Determine the (X, Y) coordinate at the center of the cell enclosing the given text.  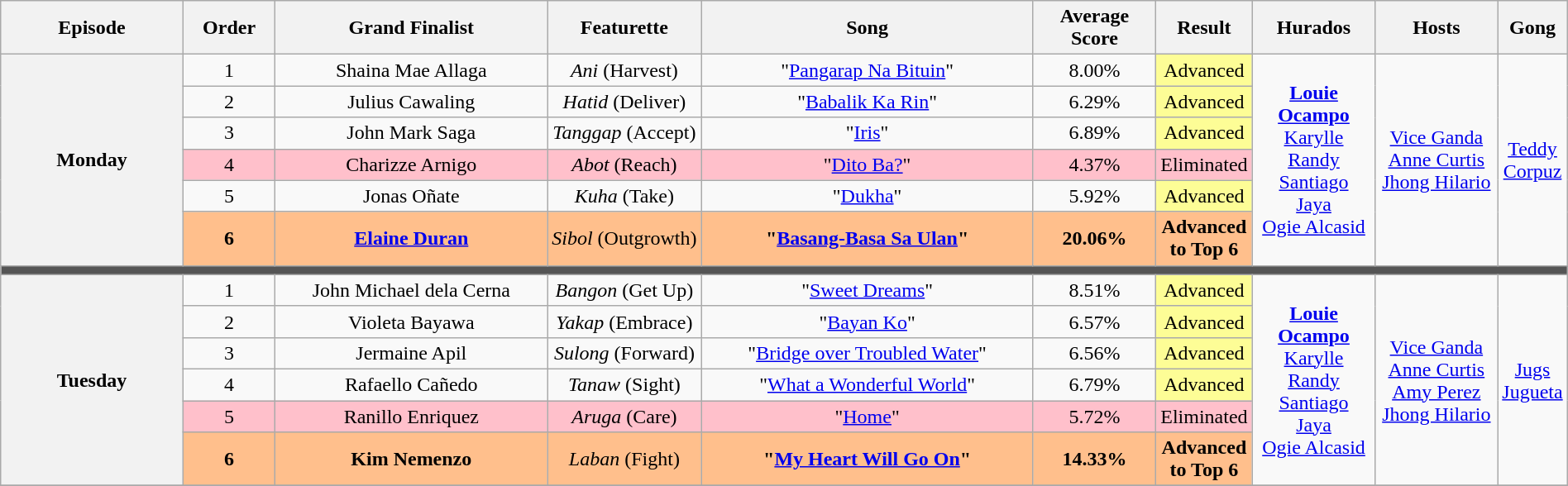
4.37% (1095, 164)
8.51% (1095, 290)
Monday (93, 160)
Episode (93, 28)
Rafaello Cañedo (412, 384)
6.29% (1095, 102)
Tanggap (Accept) (624, 133)
Jermaine Apil (412, 353)
Ani (Harvest) (624, 70)
Kuha (Take) (624, 196)
5.92% (1095, 196)
Order (229, 28)
John Mark Saga (412, 133)
"Iris" (867, 133)
John Michael dela Cerna (412, 290)
Julius Cawaling (412, 102)
Hosts (1437, 28)
Charizze Arnigo (412, 164)
"Dito Ba?" (867, 164)
"Sweet Dreams" (867, 290)
"My Heart Will Go On" (867, 460)
Grand Finalist (412, 28)
Tanaw (Sight) (624, 384)
Average Score (1095, 28)
Featurette (624, 28)
Jonas Oñate (412, 196)
Aruga (Care) (624, 416)
6.56% (1095, 353)
Jugs Jugueta (1532, 380)
Violeta Bayawa (412, 322)
"Babalik Ka Rin" (867, 102)
Tuesday (93, 380)
"Bridge over Troubled Water" (867, 353)
Teddy Corpuz (1532, 160)
6.89% (1095, 133)
5.72% (1095, 416)
Ranillo Enriquez (412, 416)
"Bayan Ko" (867, 322)
Kim Nemenzo (412, 460)
Elaine Duran (412, 238)
"Pangarap Na Bituin" (867, 70)
20.06% (1095, 238)
Gong (1532, 28)
Result (1204, 28)
Sibol (Outgrowth) (624, 238)
6.57% (1095, 322)
Song (867, 28)
Hatid (Deliver) (624, 102)
14.33% (1095, 460)
6.79% (1095, 384)
Sulong (Forward) (624, 353)
"Basang-Basa Sa Ulan" (867, 238)
Vice Ganda Anne Curtis Jhong Hilario (1437, 160)
Shaina Mae Allaga (412, 70)
Hurados (1313, 28)
"What a Wonderful World" (867, 384)
Abot (Reach) (624, 164)
"Dukha" (867, 196)
"Home" (867, 416)
Laban (Fight) (624, 460)
Yakap (Embrace) (624, 322)
Bangon (Get Up) (624, 290)
8.00% (1095, 70)
Vice Ganda Anne Curtis Amy Perez Jhong Hilario (1437, 380)
